Extract the [X, Y] coordinate from the center of the cell holding the provided text.  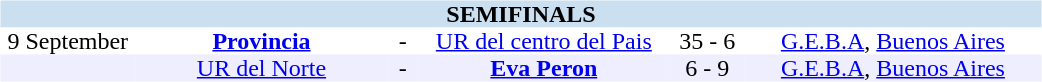
Eva Peron [544, 68]
UR del Norte [262, 68]
SEMIFINALS [520, 14]
6 - 9 [707, 68]
35 - 6 [707, 42]
9 September [68, 42]
UR del centro del Pais [544, 42]
Provincia [262, 42]
